Detect which cell encompasses the target text, then output its [x, y] center coordinate. 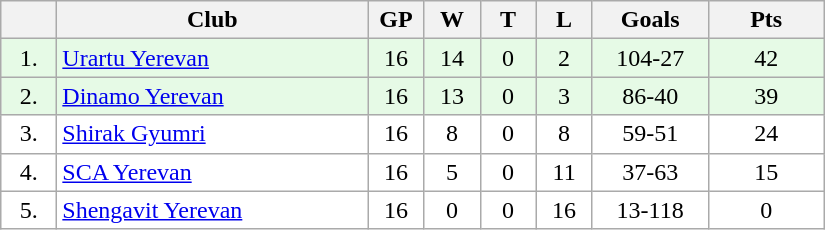
W [452, 20]
Club [212, 20]
Dinamo Yerevan [212, 96]
15 [766, 172]
13 [452, 96]
2 [564, 58]
SCA Yerevan [212, 172]
L [564, 20]
Pts [766, 20]
39 [766, 96]
1. [29, 58]
Shirak Gyumri [212, 134]
37-63 [650, 172]
104-27 [650, 58]
5. [29, 210]
14 [452, 58]
3 [564, 96]
5 [452, 172]
86-40 [650, 96]
11 [564, 172]
GP [396, 20]
59-51 [650, 134]
42 [766, 58]
24 [766, 134]
Shengavit Yerevan [212, 210]
T [508, 20]
Goals [650, 20]
Urartu Yerevan [212, 58]
3. [29, 134]
13-118 [650, 210]
4. [29, 172]
2. [29, 96]
